Scan for the cell matching the given text and deliver its [x, y] coordinate at center. 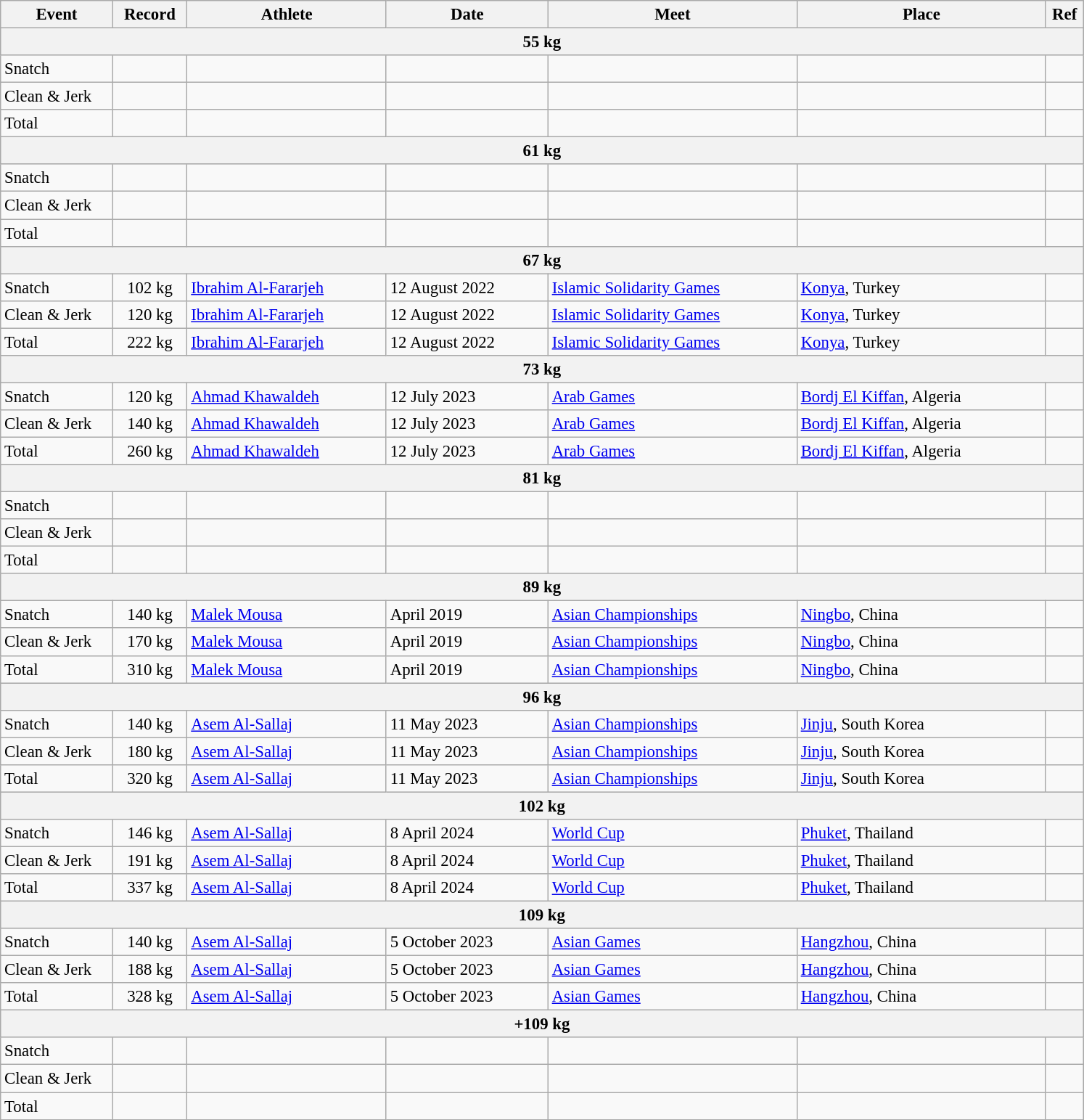
Meet [672, 15]
170 kg [149, 642]
260 kg [149, 451]
337 kg [149, 888]
Athlete [287, 15]
+109 kg [542, 1024]
191 kg [149, 860]
61 kg [542, 151]
328 kg [149, 997]
89 kg [542, 587]
Date [467, 15]
73 kg [542, 369]
188 kg [149, 970]
Place [921, 15]
310 kg [149, 669]
180 kg [149, 751]
81 kg [542, 478]
109 kg [542, 915]
67 kg [542, 260]
146 kg [149, 833]
Ref [1064, 15]
55 kg [542, 42]
Record [149, 15]
96 kg [542, 697]
Event [57, 15]
222 kg [149, 342]
320 kg [149, 779]
